Search for the cell housing the specified text and yield its [X, Y] center coordinate. 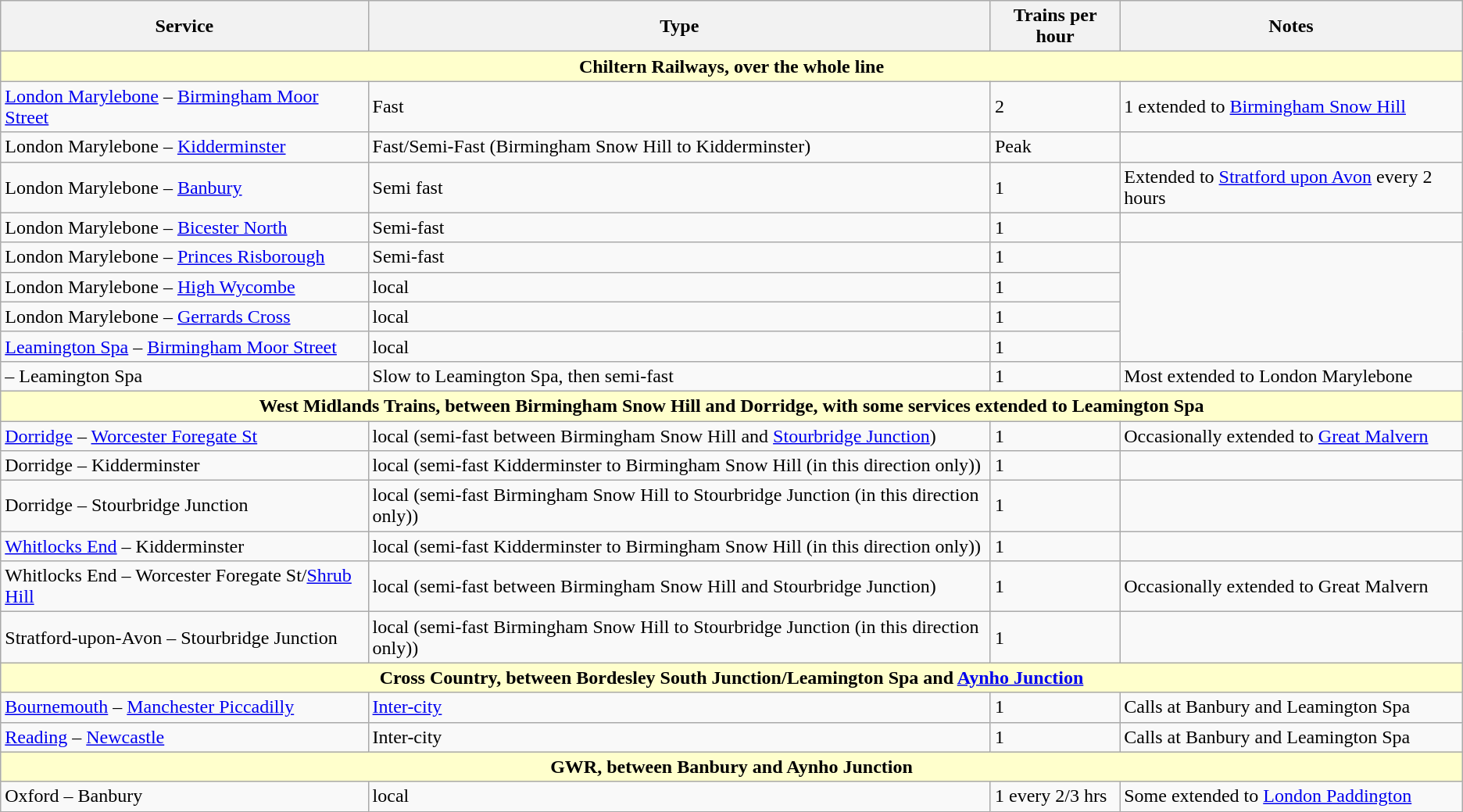
London Marylebone – Kidderminster [184, 147]
Reading – Newcastle [184, 737]
– Leamington Spa [184, 376]
Most extended to London Marylebone [1291, 376]
1 extended to Birmingham Snow Hill [1291, 106]
London Marylebone – Banbury [184, 188]
Trains per hour [1055, 27]
Oxford – Banbury [184, 796]
1 every 2/3 hrs [1055, 796]
Type [679, 27]
London Marylebone – Princes Risborough [184, 257]
Extended to Stratford upon Avon every 2 hours [1291, 188]
Slow to Leamington Spa, then semi-fast [679, 376]
Some extended to London Paddington [1291, 796]
Cross Country, between Bordesley South Junction/Leamington Spa and Aynho Junction [731, 678]
Whitlocks End – Worcester Foregate St/Shrub Hill [184, 586]
Dorridge – Worcester Foregate St [184, 435]
London Marylebone – Gerrards Cross [184, 317]
London Marylebone – Bicester North [184, 227]
2 [1055, 106]
Whitlocks End – Kidderminster [184, 546]
GWR, between Banbury and Aynho Junction [731, 767]
Dorridge – Kidderminster [184, 466]
Chiltern Railways, over the whole line [731, 66]
London Marylebone – Birmingham Moor Street [184, 106]
Service [184, 27]
Fast/Semi-Fast (Birmingham Snow Hill to Kidderminster) [679, 147]
West Midlands Trains, between Birmingham Snow Hill and Dorridge, with some services extended to Leamington Spa [731, 406]
London Marylebone – High Wycombe [184, 287]
Semi fast [679, 188]
Notes [1291, 27]
Bournemouth – Manchester Piccadilly [184, 707]
Leamington Spa – Birmingham Moor Street [184, 346]
Peak [1055, 147]
Dorridge – Stourbridge Junction [184, 506]
Fast [679, 106]
Stratford-upon-Avon – Stourbridge Junction [184, 638]
